For the text-containing cell, return its midpoint in (X, Y) coordinate format. 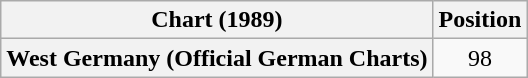
West Germany (Official German Charts) (217, 58)
98 (480, 58)
Position (480, 20)
Chart (1989) (217, 20)
